Capture the cell that displays the provided text and extract its (x, y) central coordinate. 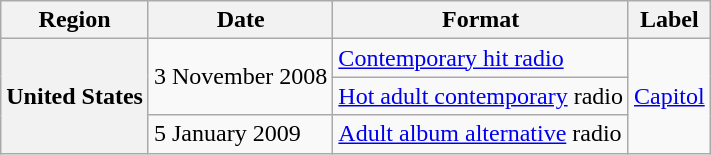
Hot adult contemporary radio (481, 96)
Adult album alternative radio (481, 134)
Format (481, 20)
Date (240, 20)
United States (75, 96)
3 November 2008 (240, 77)
Label (669, 20)
5 January 2009 (240, 134)
Contemporary hit radio (481, 58)
Capitol (669, 96)
Region (75, 20)
